Provide the (X, Y) coordinate of the cell's center where the given text is located.  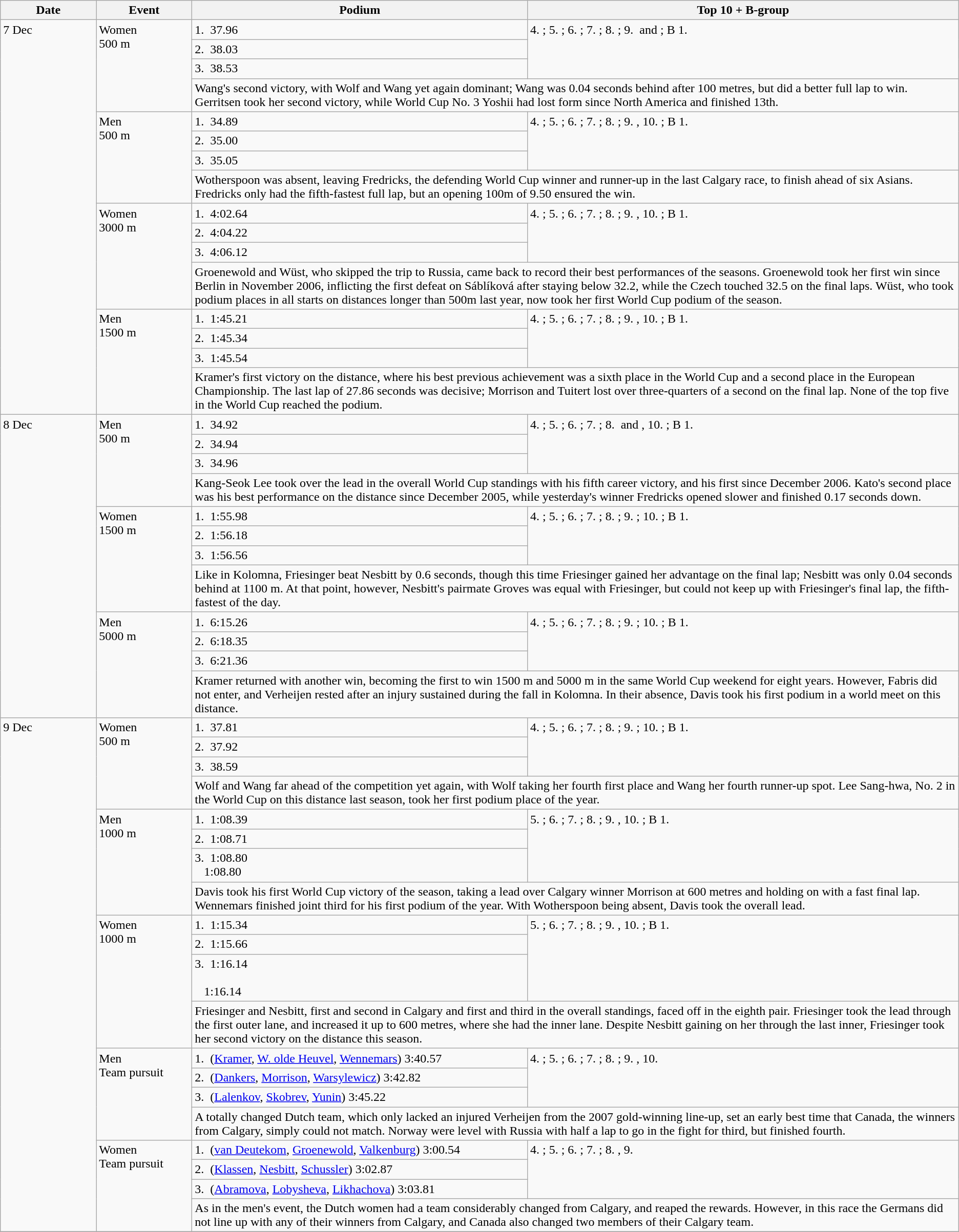
3. 38.59 (360, 767)
3. 34.96 (360, 463)
Top 10 + B-group (743, 10)
1. 6:15.26 (360, 622)
WomenTeam pursuit (144, 1186)
4. ; 5. ; 6. ; 7. ; 8. , 9. (743, 1170)
3. 35.05 (360, 160)
2. 6:18.35 (360, 641)
1. 1:08.39 (360, 819)
Men5000 m (144, 665)
3. 1:16.14 1:16.14 (360, 978)
1. 1:15.34 (360, 925)
Men1000 m (144, 862)
7 Dec (48, 217)
4. ; 5. ; 6. ; 7. ; 8. ; 9. , 10. (743, 1077)
2. 35.00 (360, 141)
2. 1:56.18 (360, 536)
3. 1:56.56 (360, 555)
3. 1:08.80 1:08.80 (360, 865)
3. 1:45.54 (360, 358)
3. (Abramova, Lobysheva, Likhachova) 3:03.81 (360, 1189)
3. 4:06.12 (360, 252)
4. ; 5. ; 6. ; 7. ; 8. and , 10. ; B 1. (743, 444)
2. (Dankers, Morrison, Warsylewicz) 3:42.82 (360, 1077)
3. (Lalenkov, Skobrev, Yunin) 3:45.22 (360, 1097)
1. 34.92 (360, 424)
1. 1:45.21 (360, 319)
1. 1:55.98 (360, 516)
1. (van Deutekom, Groenewold, Valkenburg) 3:00.54 (360, 1150)
2. 37.92 (360, 747)
2. (Klassen, Nesbitt, Schussler) 3:02.87 (360, 1170)
1. 4:02.64 (360, 213)
Women3000 m (144, 256)
Event (144, 10)
2. 38.03 (360, 49)
Date (48, 10)
Podium (360, 10)
2. 1:45.34 (360, 338)
Women1000 m (144, 982)
2. 4:04.22 (360, 232)
2. 1:08.71 (360, 839)
1. (Kramer, W. olde Heuvel, Wennemars) 3:40.57 (360, 1058)
2. 1:15.66 (360, 944)
1. 37.81 (360, 728)
MenTeam pursuit (144, 1094)
Men1500 m (144, 362)
8 Dec (48, 566)
2. 34.94 (360, 444)
1. 37.96 (360, 30)
9 Dec (48, 975)
3. 38.53 (360, 69)
4. ; 5. ; 6. ; 7. ; 8. ; 9. and ; B 1. (743, 49)
3. 6:21.36 (360, 661)
Women1500 m (144, 559)
1. 34.89 (360, 121)
